Locate the cell with the specified text and output its [x, y] center coordinate. 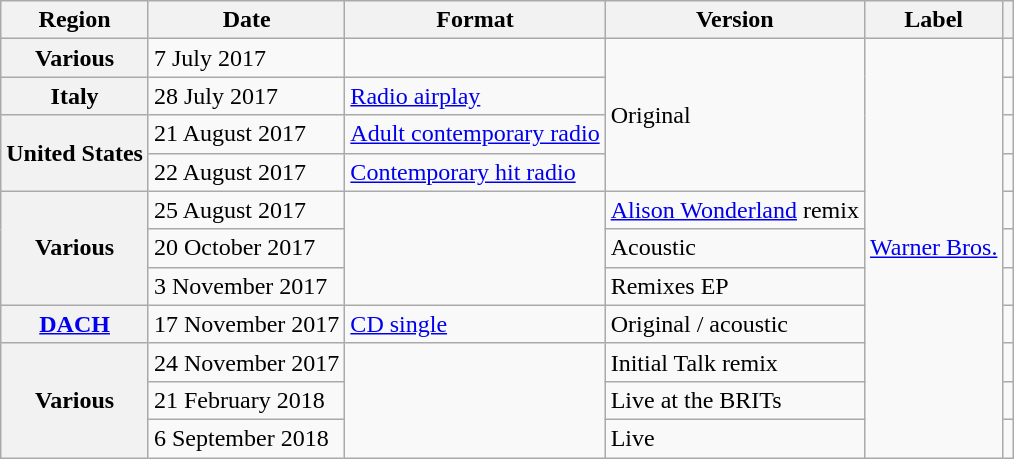
Adult contemporary radio [475, 134]
Original / acoustic [734, 324]
United States [75, 153]
6 September 2018 [246, 438]
Initial Talk remix [734, 362]
CD single [475, 324]
25 August 2017 [246, 210]
20 October 2017 [246, 248]
3 November 2017 [246, 286]
Live at the BRITs [734, 400]
Alison Wonderland remix [734, 210]
Label [933, 20]
21 August 2017 [246, 134]
7 July 2017 [246, 58]
Warner Bros. [933, 248]
22 August 2017 [246, 172]
DACH [75, 324]
Radio airplay [475, 96]
28 July 2017 [246, 96]
Italy [75, 96]
Acoustic [734, 248]
Remixes EP [734, 286]
24 November 2017 [246, 362]
Version [734, 20]
Region [75, 20]
17 November 2017 [246, 324]
Contemporary hit radio [475, 172]
Format [475, 20]
Date [246, 20]
21 February 2018 [246, 400]
Live [734, 438]
Original [734, 115]
